For the text-containing cell, return its midpoint in (X, Y) coordinate format. 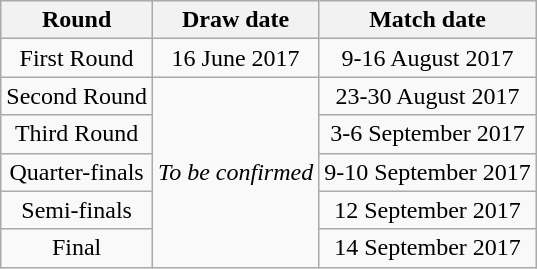
12 September 2017 (428, 210)
9-10 September 2017 (428, 172)
Match date (428, 20)
Round (77, 20)
9-16 August 2017 (428, 58)
Draw date (235, 20)
Second Round (77, 96)
23-30 August 2017 (428, 96)
14 September 2017 (428, 248)
To be confirmed (235, 172)
Final (77, 248)
3-6 September 2017 (428, 134)
First Round (77, 58)
16 June 2017 (235, 58)
Semi-finals (77, 210)
Quarter-finals (77, 172)
Third Round (77, 134)
